From the cell containing the given text, extract its center point as (X, Y) coordinate. 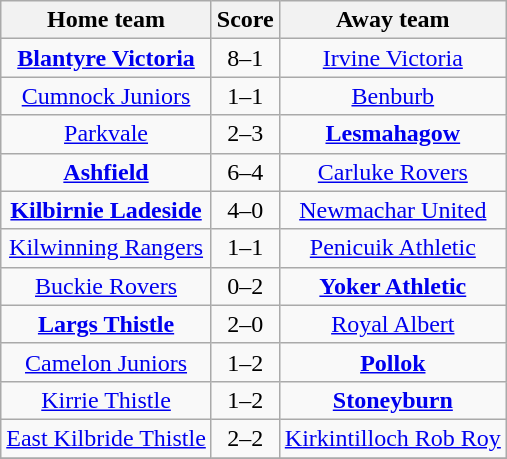
Buckie Rovers (106, 286)
Largs Thistle (106, 324)
Camelon Juniors (106, 362)
East Kilbride Thistle (106, 438)
Parkvale (106, 134)
Home team (106, 20)
Royal Albert (392, 324)
8–1 (245, 58)
6–4 (245, 172)
Penicuik Athletic (392, 248)
Irvine Victoria (392, 58)
Away team (392, 20)
Yoker Athletic (392, 286)
Newmachar United (392, 210)
Blantyre Victoria (106, 58)
4–0 (245, 210)
Kirkintilloch Rob Roy (392, 438)
Stoneyburn (392, 400)
Kilbirnie Ladeside (106, 210)
Ashfield (106, 172)
2–2 (245, 438)
2–0 (245, 324)
0–2 (245, 286)
2–3 (245, 134)
Cumnock Juniors (106, 96)
Kilwinning Rangers (106, 248)
Lesmahagow (392, 134)
Score (245, 20)
Carluke Rovers (392, 172)
Benburb (392, 96)
Kirrie Thistle (106, 400)
Pollok (392, 362)
